Provide the (x, y) coordinate of the cell's center where the given text is located.  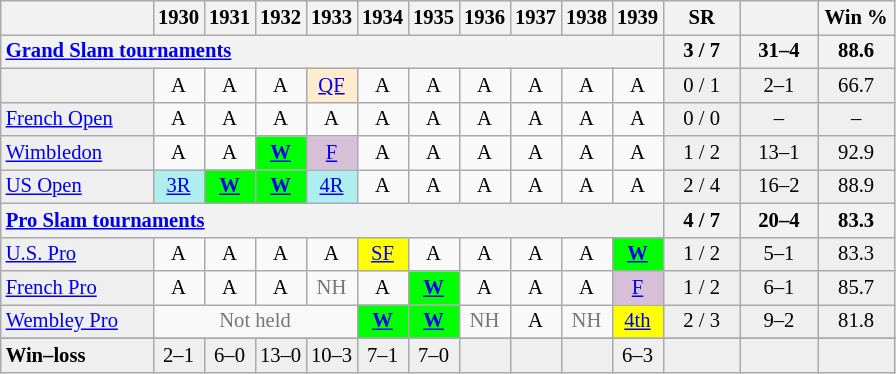
6–3 (638, 355)
2 / 3 (702, 321)
92.9 (856, 153)
SR (702, 17)
3 / 7 (702, 51)
1936 (484, 17)
4th (638, 321)
1934 (382, 17)
1933 (332, 17)
9–2 (778, 321)
SF (382, 254)
13–1 (778, 153)
US Open (77, 186)
1938 (586, 17)
1939 (638, 17)
3R (178, 186)
85.7 (856, 287)
2 / 4 (702, 186)
4 / 7 (702, 220)
4R (332, 186)
1932 (280, 17)
0 / 1 (702, 85)
1935 (434, 17)
1937 (536, 17)
6–0 (230, 355)
66.7 (856, 85)
Grand Slam tournaments (332, 51)
1930 (178, 17)
31–4 (778, 51)
81.8 (856, 321)
French Pro (77, 287)
QF (332, 85)
1931 (230, 17)
7–1 (382, 355)
5–1 (778, 254)
French Open (77, 119)
Win % (856, 17)
7–0 (434, 355)
13–0 (280, 355)
0 / 0 (702, 119)
16–2 (778, 186)
Wimbledon (77, 153)
Not held (255, 321)
88.6 (856, 51)
Wembley Pro (77, 321)
Pro Slam tournaments (332, 220)
88.9 (856, 186)
6–1 (778, 287)
20–4 (778, 220)
Win–loss (77, 355)
10–3 (332, 355)
U.S. Pro (77, 254)
